Detect which cell encompasses the target text, then output its (X, Y) center coordinate. 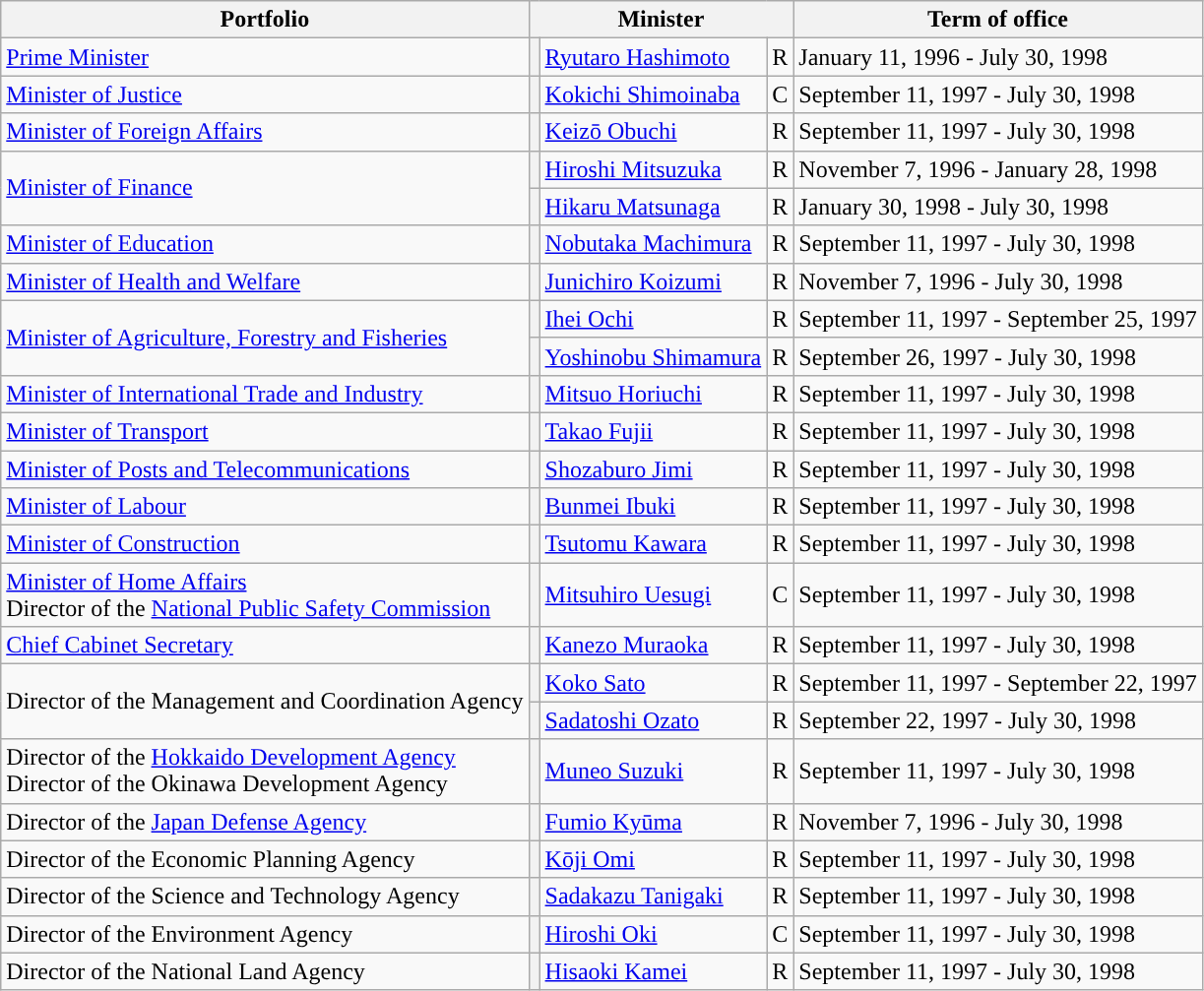
Minister (662, 20)
Director of the Japan Defense Agency (265, 822)
Sadakazu Tanigaki (654, 897)
Ryutaro Hashimoto (654, 57)
Minister of Health and Welfare (265, 281)
September 11, 1997 - September 25, 1997 (998, 319)
Kōji Omi (654, 859)
Shozaburo Jimi (654, 469)
Term of office (998, 20)
November 7, 1996 - January 28, 1998 (998, 169)
September 11, 1997 - September 22, 1997 (998, 683)
Keizō Obuchi (654, 132)
Kokichi Shimoinaba (654, 94)
Mitsuo Horiuchi (654, 394)
Fumio Kyūma (654, 822)
Hikaru Matsunaga (654, 207)
Minister of Justice (265, 94)
Minister of Finance (265, 188)
Minister of Construction (265, 544)
Mitsuhiro Uesugi (654, 594)
Takao Fujii (654, 431)
Minister of International Trade and Industry (265, 394)
Kanezo Muraoka (654, 646)
Bunmei Ibuki (654, 507)
Tsutomu Kawara (654, 544)
Hiroshi Oki (654, 934)
Hiroshi Mitsuzuka (654, 169)
Ihei Ochi (654, 319)
Hisaoki Kamei (654, 971)
Yoshinobu Shimamura (654, 356)
Minister of Home Affairs Director of the National Public Safety Commission (265, 594)
Director of the National Land Agency (265, 971)
Sadatoshi Ozato (654, 720)
Director of the Management and Coordination Agency (265, 702)
Minister of Transport (265, 431)
January 11, 1996 - July 30, 1998 (998, 57)
Director of the Hokkaido Development Agency Director of the Okinawa Development Agency (265, 772)
Director of the Science and Technology Agency (265, 897)
September 22, 1997 - July 30, 1998 (998, 720)
Chief Cabinet Secretary (265, 646)
Junichiro Koizumi (654, 281)
Nobutaka Machimura (654, 244)
Director of the Environment Agency (265, 934)
Director of the Economic Planning Agency (265, 859)
Prime Minister (265, 57)
Portfolio (265, 20)
Minister of Posts and Telecommunications (265, 469)
Muneo Suzuki (654, 772)
Minister of Education (265, 244)
January 30, 1998 - July 30, 1998 (998, 207)
Minister of Labour (265, 507)
Koko Sato (654, 683)
Minister of Foreign Affairs (265, 132)
September 26, 1997 - July 30, 1998 (998, 356)
Minister of Agriculture, Forestry and Fisheries (265, 338)
